Output the (X, Y) coordinate of the center of the cell containing the given text.  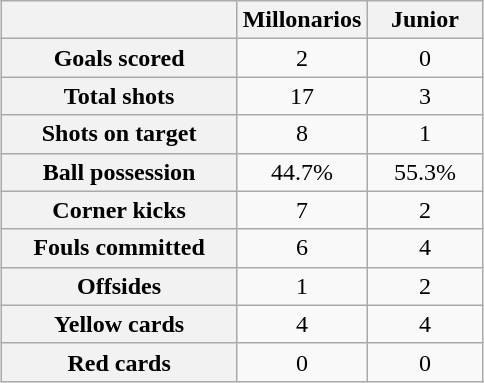
Goals scored (119, 58)
7 (302, 210)
Fouls committed (119, 248)
Millonarios (302, 20)
Corner kicks (119, 210)
55.3% (425, 172)
Red cards (119, 362)
Ball possession (119, 172)
Junior (425, 20)
Shots on target (119, 134)
17 (302, 96)
Offsides (119, 286)
Yellow cards (119, 324)
Total shots (119, 96)
6 (302, 248)
3 (425, 96)
8 (302, 134)
44.7% (302, 172)
